Capture the cell that displays the provided text and extract its (x, y) central coordinate. 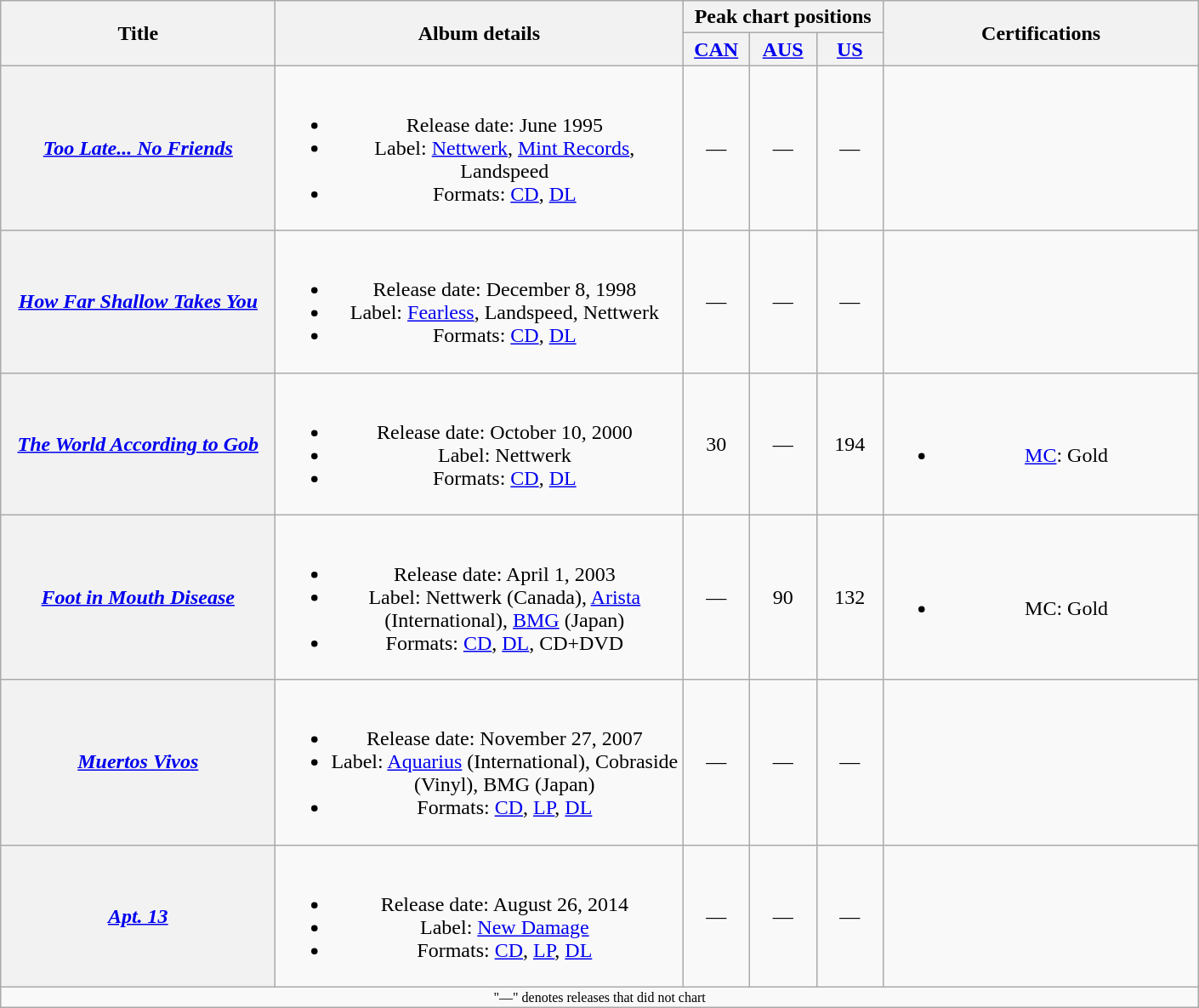
Release date: October 10, 2000Label: NettwerkFormats: CD, DL (480, 444)
Release date: August 26, 2014Label: New DamageFormats: CD, LP, DL (480, 915)
Release date: November 27, 2007Label: Aquarius (International), Cobraside (Vinyl), BMG (Japan)Formats: CD, LP, DL (480, 762)
194 (850, 444)
Apt. 13 (138, 915)
Album details (480, 33)
CAN (716, 49)
90 (782, 597)
How Far Shallow Takes You (138, 301)
Too Late... No Friends (138, 148)
AUS (782, 49)
Release date: December 8, 1998Label: Fearless, Landspeed, NettwerkFormats: CD, DL (480, 301)
Foot in Mouth Disease (138, 597)
132 (850, 597)
Muertos Vivos (138, 762)
Release date: April 1, 2003Label: Nettwerk (Canada), Arista (International), BMG (Japan)Formats: CD, DL, CD+DVD (480, 597)
Certifications (1041, 33)
Title (138, 33)
"—" denotes releases that did not chart (600, 997)
30 (716, 444)
The World According to Gob (138, 444)
US (850, 49)
Peak chart positions (783, 17)
Release date: June 1995Label: Nettwerk, Mint Records, LandspeedFormats: CD, DL (480, 148)
